From the cell containing the given text, extract its center point as (X, Y) coordinate. 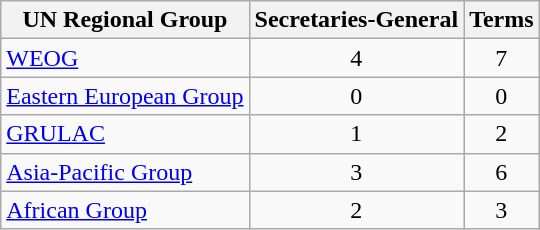
7 (502, 58)
Asia-Pacific Group (125, 172)
4 (356, 58)
WEOG (125, 58)
Secretaries-General (356, 20)
1 (356, 134)
UN Regional Group (125, 20)
African Group (125, 210)
GRULAC (125, 134)
Terms (502, 20)
Eastern European Group (125, 96)
6 (502, 172)
